Provide the [x, y] coordinate of the cell's center where the given text is located.  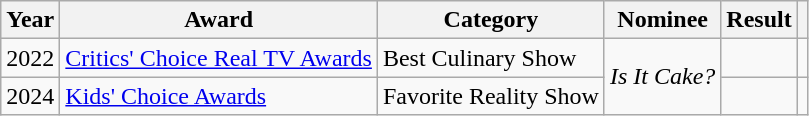
Is It Cake? [662, 77]
Year [30, 20]
Best Culinary Show [490, 58]
Critics' Choice Real TV Awards [219, 58]
Nominee [662, 20]
Category [490, 20]
Award [219, 20]
2022 [30, 58]
Kids' Choice Awards [219, 96]
2024 [30, 96]
Result [759, 20]
Favorite Reality Show [490, 96]
